Detect which cell encompasses the target text, then output its (X, Y) center coordinate. 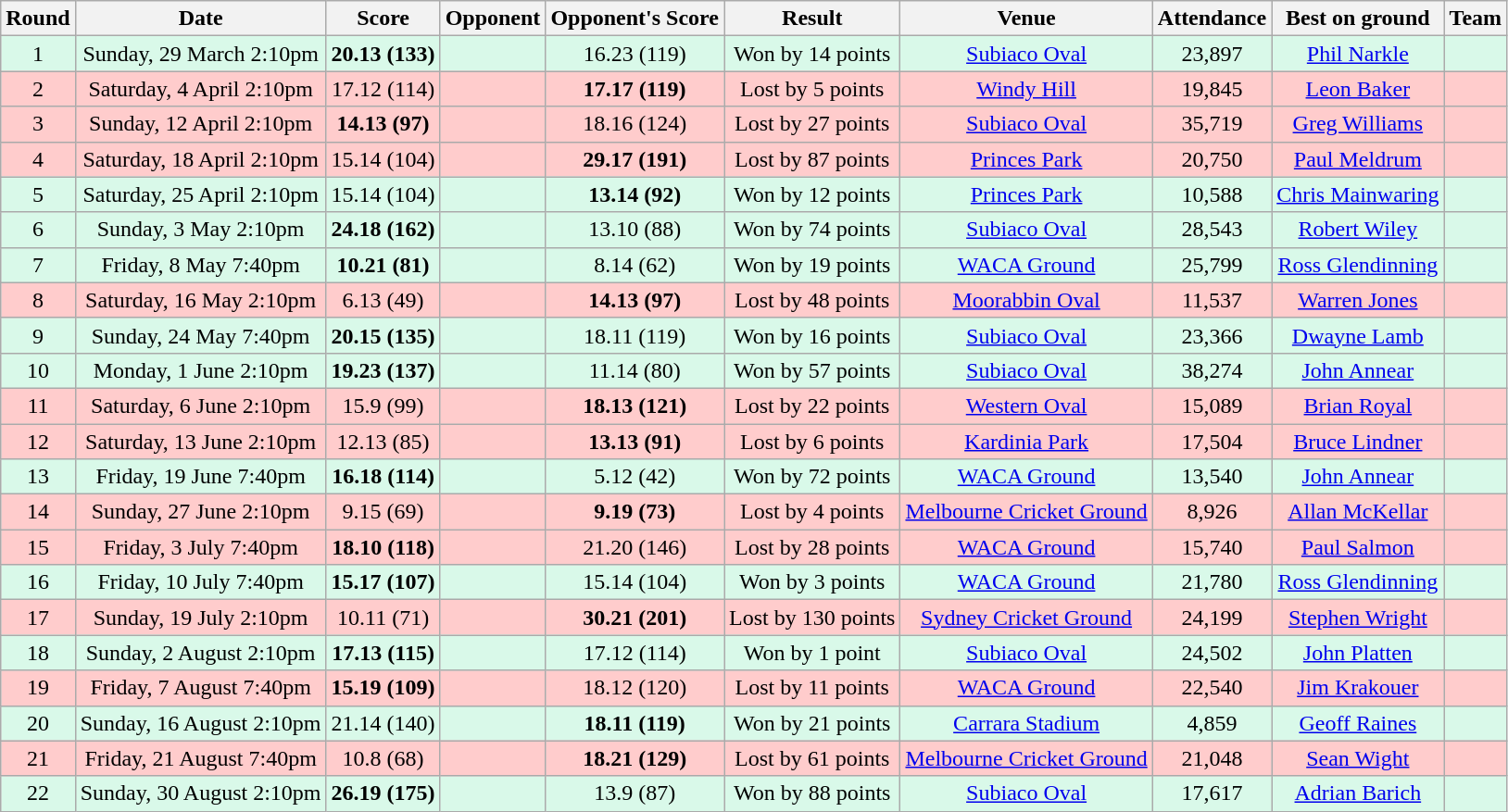
13,540 (1212, 477)
Venue (1026, 19)
Won by 14 points (812, 54)
18.16 (124) (635, 124)
13.10 (88) (635, 230)
Paul Salmon (1358, 547)
2 (38, 89)
25,799 (1212, 265)
Friday, 8 May 7:40pm (200, 265)
12 (38, 442)
12.13 (85) (383, 442)
23,366 (1212, 335)
Attendance (1212, 19)
11.14 (80) (635, 370)
15.19 (109) (383, 688)
19 (38, 688)
17 (38, 618)
11 (38, 406)
John Platten (1358, 653)
Dwayne Lamb (1358, 335)
18.13 (121) (635, 406)
9 (38, 335)
Saturday, 25 April 2:10pm (200, 194)
Sydney Cricket Ground (1026, 618)
Lost by 4 points (812, 512)
Allan McKellar (1358, 512)
Team (1476, 19)
13.9 (87) (635, 793)
Round (38, 19)
Phil Narkle (1358, 54)
Friday, 3 July 7:40pm (200, 547)
38,274 (1212, 370)
Lost by 28 points (812, 547)
Sunday, 30 August 2:10pm (200, 793)
17.17 (119) (635, 89)
21,048 (1212, 758)
22,540 (1212, 688)
Lost by 87 points (812, 159)
Lost by 130 points (812, 618)
Won by 3 points (812, 582)
5.12 (42) (635, 477)
21,780 (1212, 582)
Moorabbin Oval (1026, 300)
Won by 74 points (812, 230)
Sunday, 12 April 2:10pm (200, 124)
15,740 (1212, 547)
Geoff Raines (1358, 723)
22 (38, 793)
Friday, 10 July 7:40pm (200, 582)
20 (38, 723)
Opponent's Score (635, 19)
Saturday, 6 June 2:10pm (200, 406)
Sunday, 2 August 2:10pm (200, 653)
9.15 (69) (383, 512)
8,926 (1212, 512)
Carrara Stadium (1026, 723)
21.20 (146) (635, 547)
20,750 (1212, 159)
Sunday, 3 May 2:10pm (200, 230)
15,089 (1212, 406)
Won by 12 points (812, 194)
15 (38, 547)
Sunday, 29 March 2:10pm (200, 54)
Date (200, 19)
35,719 (1212, 124)
Lost by 6 points (812, 442)
Lost by 48 points (812, 300)
6 (38, 230)
13 (38, 477)
Won by 16 points (812, 335)
Bruce Lindner (1358, 442)
Lost by 11 points (812, 688)
13.14 (92) (635, 194)
17,504 (1212, 442)
Greg Williams (1358, 124)
Stephen Wright (1358, 618)
Leon Baker (1358, 89)
15.17 (107) (383, 582)
Friday, 7 August 7:40pm (200, 688)
Sunday, 27 June 2:10pm (200, 512)
Won by 57 points (812, 370)
3 (38, 124)
Kardinia Park (1026, 442)
Sean Wight (1358, 758)
Won by 19 points (812, 265)
16.18 (114) (383, 477)
4 (38, 159)
26.19 (175) (383, 793)
Windy Hill (1026, 89)
Warren Jones (1358, 300)
9.19 (73) (635, 512)
Won by 1 point (812, 653)
Western Oval (1026, 406)
20.13 (133) (383, 54)
17.13 (115) (383, 653)
21 (38, 758)
Score (383, 19)
19,845 (1212, 89)
18.21 (129) (635, 758)
10.8 (68) (383, 758)
5 (38, 194)
13.13 (91) (635, 442)
Monday, 1 June 2:10pm (200, 370)
24,199 (1212, 618)
8 (38, 300)
23,897 (1212, 54)
24.18 (162) (383, 230)
10.11 (71) (383, 618)
Sunday, 24 May 7:40pm (200, 335)
Sunday, 16 August 2:10pm (200, 723)
Won by 88 points (812, 793)
Saturday, 13 June 2:10pm (200, 442)
1 (38, 54)
Jim Krakouer (1358, 688)
18.12 (120) (635, 688)
Saturday, 4 April 2:10pm (200, 89)
10.21 (81) (383, 265)
Best on ground (1358, 19)
Lost by 22 points (812, 406)
18.10 (118) (383, 547)
Sunday, 19 July 2:10pm (200, 618)
Friday, 21 August 7:40pm (200, 758)
Won by 21 points (812, 723)
29.17 (191) (635, 159)
28,543 (1212, 230)
18 (38, 653)
4,859 (1212, 723)
7 (38, 265)
Friday, 19 June 7:40pm (200, 477)
20.15 (135) (383, 335)
Saturday, 16 May 2:10pm (200, 300)
30.21 (201) (635, 618)
Lost by 27 points (812, 124)
6.13 (49) (383, 300)
Lost by 5 points (812, 89)
10,588 (1212, 194)
Opponent (493, 19)
Lost by 61 points (812, 758)
15.9 (99) (383, 406)
8.14 (62) (635, 265)
Paul Meldrum (1358, 159)
10 (38, 370)
Chris Mainwaring (1358, 194)
Saturday, 18 April 2:10pm (200, 159)
Adrian Barich (1358, 793)
24,502 (1212, 653)
Robert Wiley (1358, 230)
16 (38, 582)
Won by 72 points (812, 477)
Result (812, 19)
21.14 (140) (383, 723)
16.23 (119) (635, 54)
14 (38, 512)
17,617 (1212, 793)
Brian Royal (1358, 406)
19.23 (137) (383, 370)
11,537 (1212, 300)
